Provide the [x, y] coordinate of the cell's center where the given text is located.  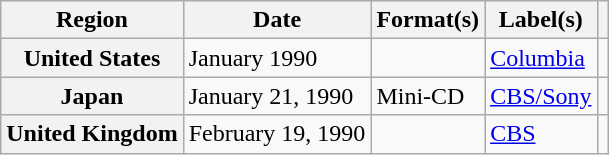
Region [92, 20]
United Kingdom [92, 134]
CBS [541, 134]
CBS/Sony [541, 96]
Columbia [541, 58]
February 19, 1990 [277, 134]
Format(s) [428, 20]
Japan [92, 96]
January 1990 [277, 58]
Label(s) [541, 20]
Mini-CD [428, 96]
Date [277, 20]
United States [92, 58]
January 21, 1990 [277, 96]
